From the cell containing the given text, extract its center point as (X, Y) coordinate. 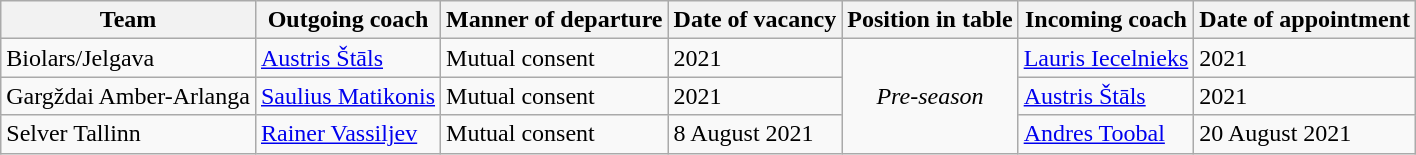
Saulius Matikonis (348, 96)
Date of vacancy (755, 20)
Andres Toobal (1106, 134)
Manner of departure (554, 20)
Position in table (930, 20)
Biolars/Jelgava (128, 58)
Gargždai Amber-Arlanga (128, 96)
Lauris Iecelnieks (1106, 58)
Incoming coach (1106, 20)
Rainer Vassiljev (348, 134)
Outgoing coach (348, 20)
Date of appointment (1305, 20)
Team (128, 20)
8 August 2021 (755, 134)
20 August 2021 (1305, 134)
Pre-season (930, 96)
Selver Tallinn (128, 134)
